Find where the given text appears and provide that cell's center as (X, Y) coordinate. 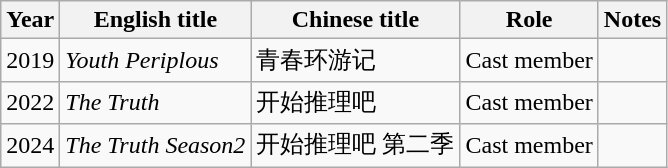
Youth Periplous (156, 60)
2022 (30, 102)
The Truth Season2 (156, 146)
2019 (30, 60)
青春环游记 (356, 60)
开始推理吧 (356, 102)
2024 (30, 146)
Notes (632, 20)
English title (156, 20)
The Truth (156, 102)
Role (529, 20)
开始推理吧 第二季 (356, 146)
Chinese title (356, 20)
Year (30, 20)
